From the cell containing the given text, extract its center point as [x, y] coordinate. 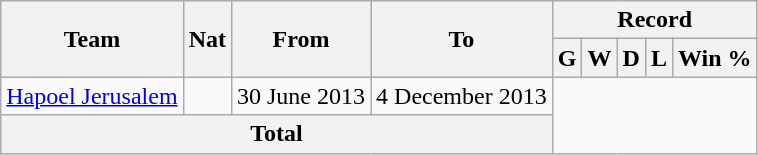
Team [92, 39]
Total [276, 134]
To [462, 39]
From [300, 39]
G [567, 58]
Record [654, 20]
Nat [207, 39]
D [631, 58]
30 June 2013 [300, 96]
L [658, 58]
Win % [714, 58]
Hapoel Jerusalem [92, 96]
4 December 2013 [462, 96]
W [600, 58]
